Provide the (x, y) coordinate of the cell's center where the given text is located.  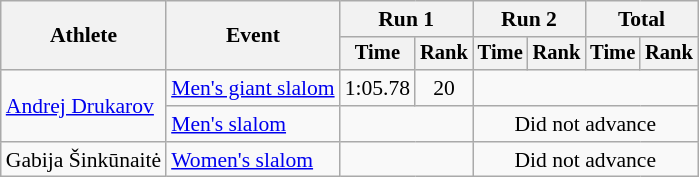
Men's slalom (253, 124)
Athlete (84, 36)
Event (253, 36)
Total (641, 19)
20 (444, 88)
Run 2 (529, 19)
Run 1 (406, 19)
Men's giant slalom (253, 88)
Andrej Drukarov (84, 106)
Did not advance (586, 124)
1:05.78 (378, 88)
